Output the (X, Y) coordinate of the center of the cell containing the given text.  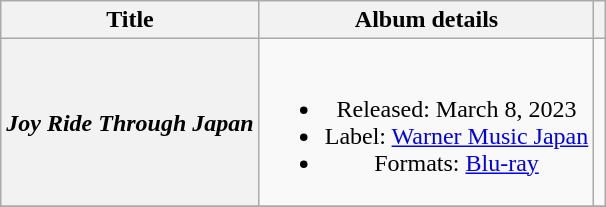
Joy Ride Through Japan (130, 122)
Released: March 8, 2023Label: Warner Music JapanFormats: Blu-ray (426, 122)
Title (130, 20)
Album details (426, 20)
